Return [x, y] of the center of cell containing provided text 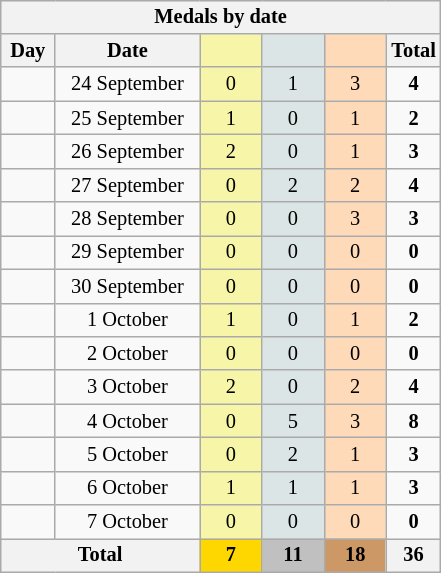
Day [28, 51]
4 October [128, 421]
5 [293, 421]
11 [293, 556]
7 [231, 556]
Medals by date [220, 17]
8 [414, 421]
28 September [128, 219]
30 September [128, 286]
6 October [128, 488]
2 October [128, 354]
25 September [128, 118]
5 October [128, 455]
26 September [128, 152]
27 September [128, 185]
29 September [128, 253]
18 [355, 556]
24 September [128, 84]
1 October [128, 320]
7 October [128, 522]
Date [128, 51]
36 [414, 556]
3 October [128, 387]
